Search for the cell housing the specified text and yield its (X, Y) center coordinate. 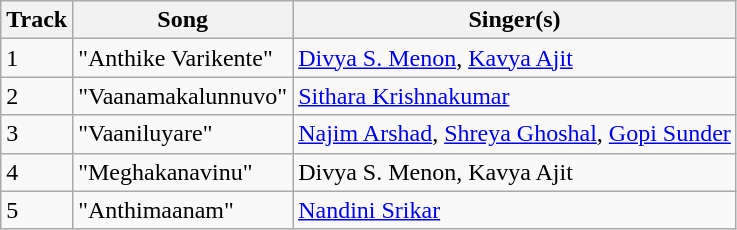
5 (37, 210)
"Anthimaanam" (183, 210)
3 (37, 134)
"Vaanamakalunnuvo" (183, 96)
Song (183, 20)
4 (37, 172)
Track (37, 20)
"Anthike Varikente" (183, 58)
2 (37, 96)
Najim Arshad, Shreya Ghoshal, Gopi Sunder (515, 134)
1 (37, 58)
"Vaaniluyare" (183, 134)
Nandini Srikar (515, 210)
"Meghakanavinu" (183, 172)
Singer(s) (515, 20)
Sithara Krishnakumar (515, 96)
